Find where the given text appears and provide that cell's center as [X, Y] coordinate. 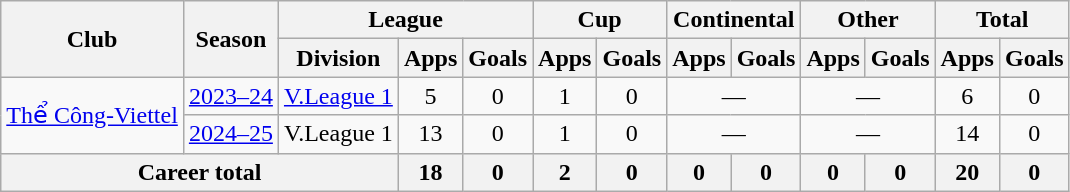
Division [338, 58]
Club [92, 39]
Total [1002, 20]
Cup [600, 20]
14 [967, 134]
2024–25 [230, 134]
18 [430, 172]
Thể Công-Viettel [92, 115]
2023–24 [230, 96]
Other [868, 20]
Continental [734, 20]
League [405, 20]
2 [565, 172]
20 [967, 172]
6 [967, 96]
Season [230, 39]
13 [430, 134]
Career total [200, 172]
5 [430, 96]
